From the cell containing the given text, extract its center point as (X, Y) coordinate. 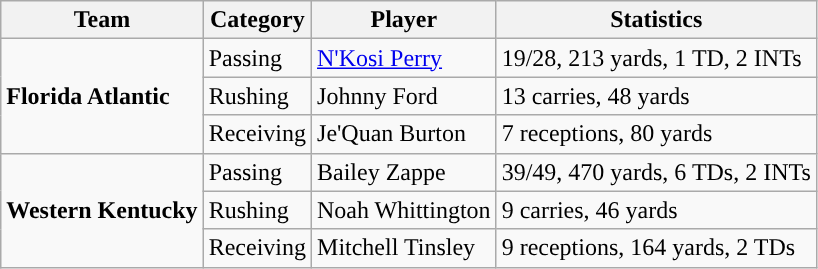
Western Kentucky (102, 210)
9 carries, 46 yards (656, 210)
Florida Atlantic (102, 96)
Player (404, 20)
Bailey Zappe (404, 172)
Je'Quan Burton (404, 134)
Johnny Ford (404, 96)
Team (102, 20)
N'Kosi Perry (404, 58)
Statistics (656, 20)
9 receptions, 164 yards, 2 TDs (656, 248)
Noah Whittington (404, 210)
Mitchell Tinsley (404, 248)
7 receptions, 80 yards (656, 134)
19/28, 213 yards, 1 TD, 2 INTs (656, 58)
13 carries, 48 yards (656, 96)
39/49, 470 yards, 6 TDs, 2 INTs (656, 172)
Category (257, 20)
